Output the (x, y) coordinate of the center of the cell containing the given text.  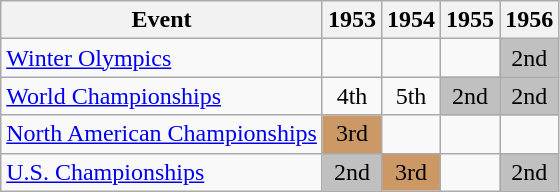
Event (162, 20)
U.S. Championships (162, 172)
1956 (530, 20)
World Championships (162, 96)
North American Championships (162, 134)
1954 (412, 20)
5th (412, 96)
Winter Olympics (162, 58)
4th (352, 96)
1953 (352, 20)
1955 (470, 20)
